Output the (X, Y) coordinate of the center of the cell containing the given text.  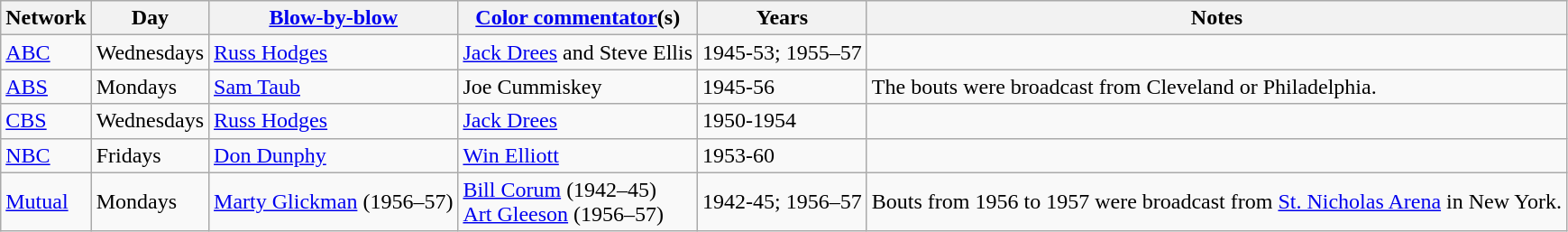
Years (783, 18)
CBS (46, 121)
Notes (1216, 18)
Color commentator(s) (578, 18)
1950-1954 (783, 121)
Blow-by-blow (334, 18)
Bill Corum (1942–45)Art Gleeson (1956–57) (578, 202)
Sam Taub (334, 87)
Jack Drees (578, 121)
NBC (46, 155)
1953-60 (783, 155)
ABS (46, 87)
Marty Glickman (1956–57) (334, 202)
Fridays (150, 155)
Win Elliott (578, 155)
1942-45; 1956–57 (783, 202)
Jack Drees and Steve Ellis (578, 52)
Bouts from 1956 to 1957 were broadcast from St. Nicholas Arena in New York. (1216, 202)
Day (150, 18)
Network (46, 18)
ABC (46, 52)
Joe Cummiskey (578, 87)
Mutual (46, 202)
1945-56 (783, 87)
Don Dunphy (334, 155)
The bouts were broadcast from Cleveland or Philadelphia. (1216, 87)
1945-53; 1955–57 (783, 52)
